For the text-containing cell, return its midpoint in [x, y] coordinate format. 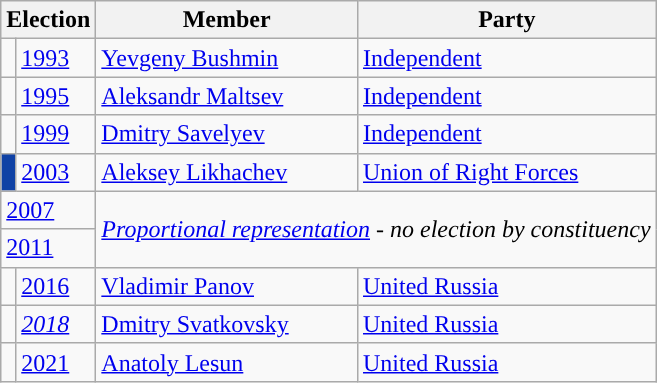
Yevgeny Bushmin [227, 58]
Party [506, 20]
Vladimir Panov [227, 286]
Dmitry Svatkovsky [227, 324]
Aleksey Likhachev [227, 172]
2003 [56, 172]
Member [227, 20]
Proportional representation - no election by constituency [376, 229]
2021 [56, 362]
1995 [56, 96]
Election [48, 20]
2011 [48, 248]
Anatoly Lesun [227, 362]
1999 [56, 134]
2007 [48, 210]
2016 [56, 286]
Union of Right Forces [506, 172]
Dmitry Savelyev [227, 134]
1993 [56, 58]
Aleksandr Maltsev [227, 96]
2018 [56, 324]
